Find where the given text appears and provide that cell's center as [x, y] coordinate. 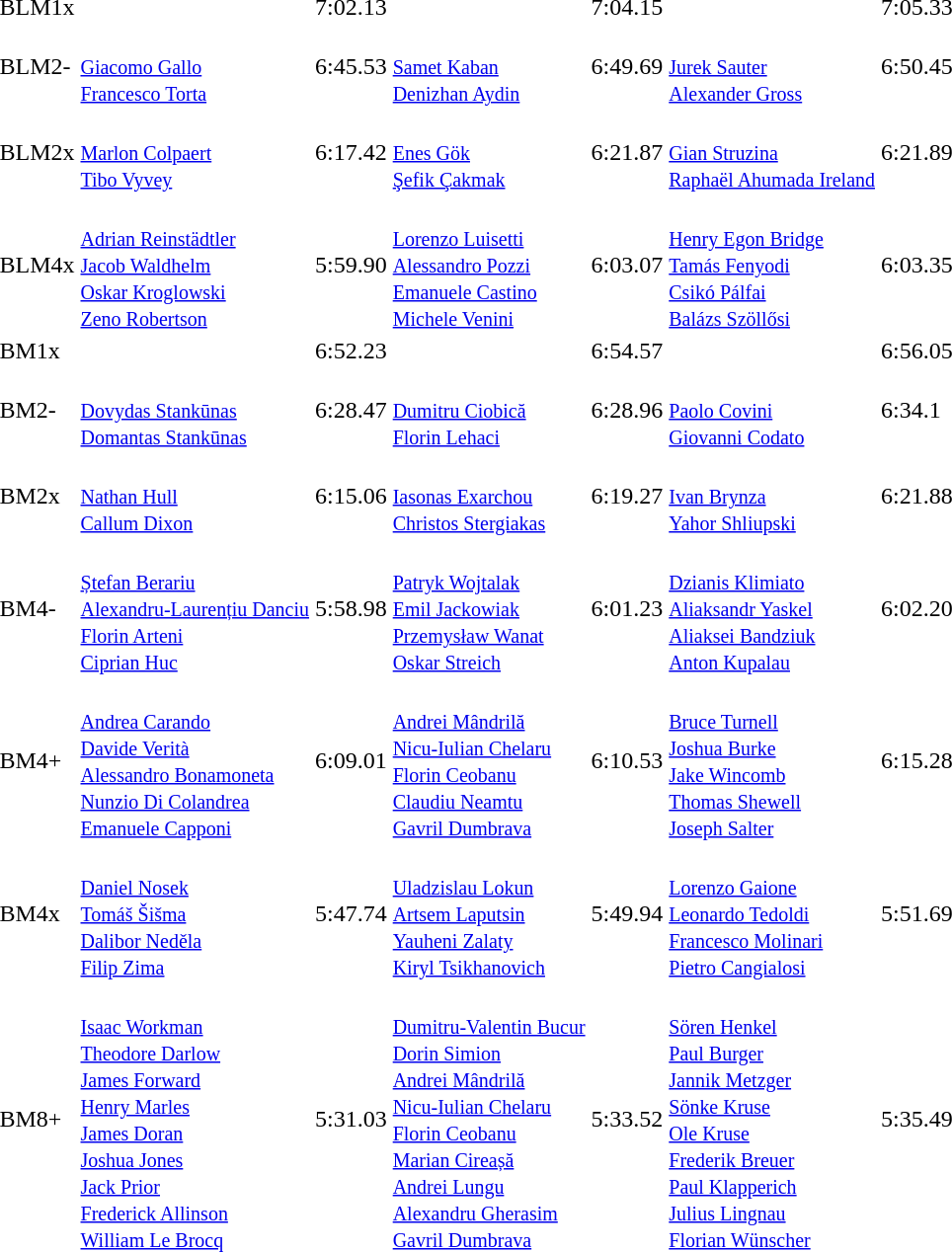
Adrian ReinstädtlerJacob WaldhelmOskar KroglowskiZeno Robertson [195, 265]
6:28.47 [352, 410]
6:54.57 [627, 351]
6:49.69 [627, 66]
Lorenzo LuisettiAlessandro PozziEmanuele CastinoMichele Venini [489, 265]
Paolo CoviniGiovanni Codato [772, 410]
Uladzislau LokunArtsem LaputsinYauheni ZalatyKiryl Tsikhanovich [489, 913]
Gian StruzinaRaphaël Ahumada Ireland [772, 152]
Enes GökŞefik Çakmak [489, 152]
6:01.23 [627, 608]
6:19.27 [627, 496]
Iasonas ExarchouChristos Stergiakas [489, 496]
Ștefan BerariuAlexandru-Laurențiu DanciuFlorin ArteniCiprian Huc [195, 608]
Ivan BrynzaYahor Shliupski [772, 496]
Henry Egon BridgeTamás FenyodiCsikó PálfaiBalázs Szöllősi [772, 265]
Dumitru CiobicăFlorin Lehaci [489, 410]
6:45.53 [352, 66]
6:09.01 [352, 760]
Dzianis KlimiatoAliaksandr YaskelAliaksei BandziukAnton Kupalau [772, 608]
Andrea CarandoDavide VeritàAlessandro BonamonetaNunzio Di ColandreaEmanuele Capponi [195, 760]
Andrei MândrilăNicu-Iulian ChelaruFlorin CeobanuClaudiu NeamtuGavril Dumbrava [489, 760]
5:47.74 [352, 913]
Nathan HullCallum Dixon [195, 496]
6:21.87 [627, 152]
5:49.94 [627, 913]
Jurek SauterAlexander Gross [772, 66]
Marlon ColpaertTibo Vyvey [195, 152]
6:03.07 [627, 265]
6:17.42 [352, 152]
6:28.96 [627, 410]
5:59.90 [352, 265]
5:58.98 [352, 608]
6:52.23 [352, 351]
Lorenzo GaioneLeonardo TedoldiFrancesco MolinariPietro Cangialosi [772, 913]
Dovydas StankūnasDomantas Stankūnas [195, 410]
Samet KabanDenizhan Aydin [489, 66]
Patryk WojtalakEmil JackowiakPrzemysław WanatOskar Streich [489, 608]
6:10.53 [627, 760]
Daniel NosekTomáš ŠišmaDalibor NedělaFilip Zima [195, 913]
Giacomo GalloFrancesco Torta [195, 66]
Bruce TurnellJoshua BurkeJake WincombThomas ShewellJoseph Salter [772, 760]
6:15.06 [352, 496]
